Detect which cell encompasses the target text, then output its (X, Y) center coordinate. 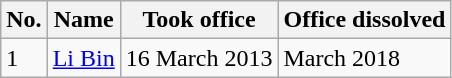
Name (84, 20)
16 March 2013 (199, 58)
Office dissolved (364, 20)
No. (24, 20)
Li Bin (84, 58)
March 2018 (364, 58)
1 (24, 58)
Took office (199, 20)
